Extract the (X, Y) coordinate from the center of the cell holding the provided text.  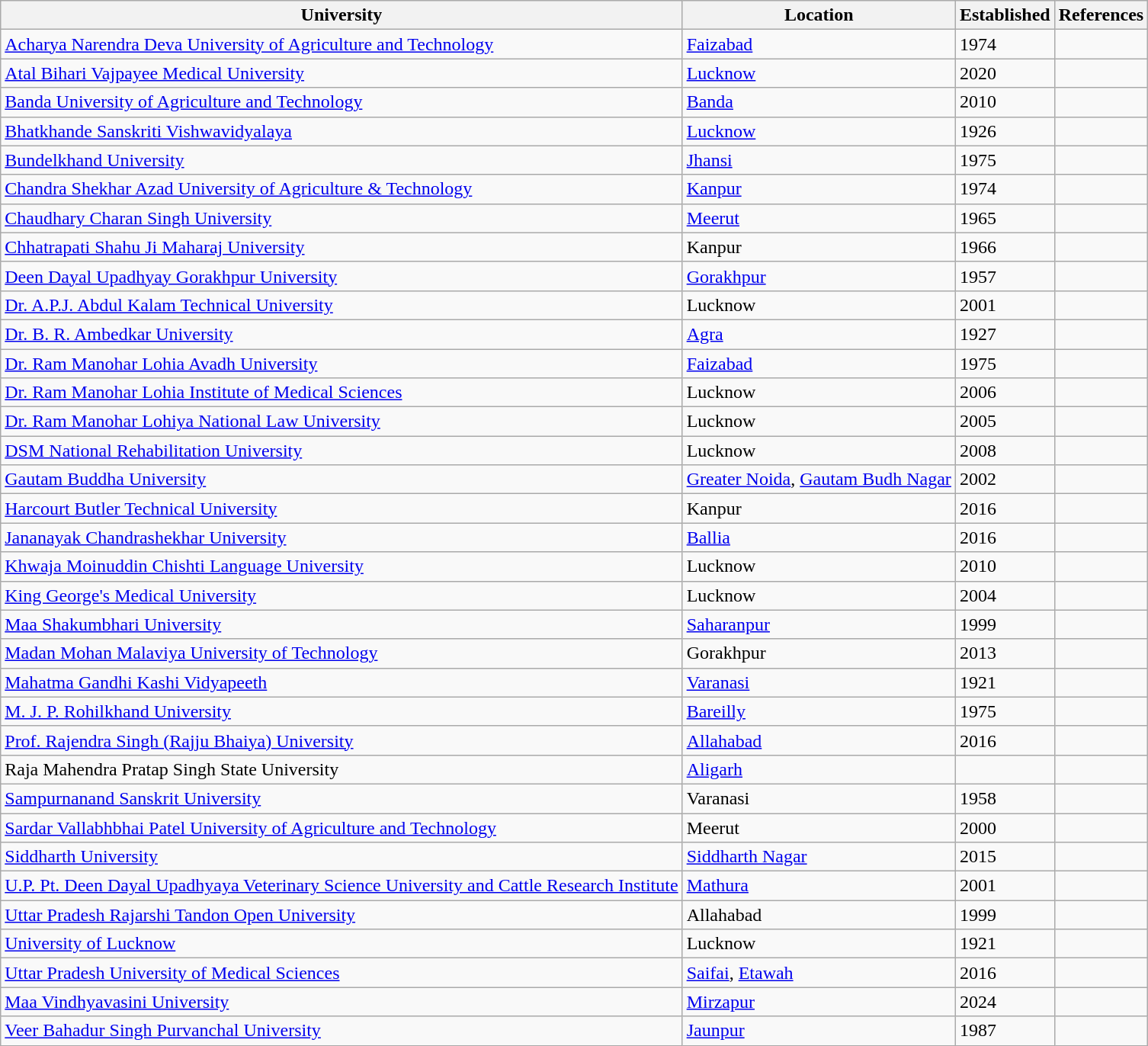
2024 (1005, 1002)
Mahatma Gandhi Kashi Vidyapeeth (342, 682)
2005 (1005, 422)
Chhatrapati Shahu Ji Maharaj University (342, 247)
Ballia (819, 537)
Jananayak Chandrashekhar University (342, 537)
References (1101, 15)
2000 (1005, 827)
Saharanpur (819, 624)
Mirzapur (819, 1002)
Khwaja Moinuddin Chishti Language University (342, 566)
Dr. B. R. Ambedkar University (342, 334)
Saifai, Etawah (819, 973)
Raja Mahendra Pratap Singh State University (342, 769)
Agra (819, 334)
Chaudhary Charan Singh University (342, 218)
2015 (1005, 857)
Location (819, 15)
1987 (1005, 1031)
Bareilly (819, 711)
Atal Bihari Vajpayee Medical University (342, 73)
Maa Shakumbhari University (342, 624)
1958 (1005, 798)
Greater Noida, Gautam Budh Nagar (819, 480)
Sardar Vallabhbhai Patel University of Agriculture and Technology (342, 827)
Uttar Pradesh University of Medical Sciences (342, 973)
Chandra Shekhar Azad University of Agriculture & Technology (342, 189)
Acharya Narendra Deva University of Agriculture and Technology (342, 44)
Harcourt Butler Technical University (342, 509)
M. J. P. Rohilkhand University (342, 711)
Bhatkhande Sanskriti Vishwavidyalaya (342, 131)
Madan Mohan Malaviya University of Technology (342, 653)
Sampurnanand Sanskrit University (342, 798)
Mathura (819, 886)
Veer Bahadur Singh Purvanchal University (342, 1031)
Siddharth University (342, 857)
Aligarh (819, 769)
Maa Vindhyavasini University (342, 1002)
Bundelkhand University (342, 160)
2006 (1005, 393)
Jaunpur (819, 1031)
Dr. Ram Manohar Lohia Institute of Medical Sciences (342, 393)
Banda University of Agriculture and Technology (342, 102)
Established (1005, 15)
Dr. Ram Manohar Lohiya National Law University (342, 422)
Dr. Ram Manohar Lohia Avadh University (342, 364)
2004 (1005, 595)
1957 (1005, 276)
Banda (819, 102)
2020 (1005, 73)
Deen Dayal Upadhyay Gorakhpur University (342, 276)
1926 (1005, 131)
Gautam Buddha University (342, 480)
2002 (1005, 480)
King George's Medical University (342, 595)
1927 (1005, 334)
University (342, 15)
1965 (1005, 218)
Prof. Rajendra Singh (Rajju Bhaiya) University (342, 740)
U.P. Pt. Deen Dayal Upadhyaya Veterinary Science University and Cattle Research Institute (342, 886)
Uttar Pradesh Rajarshi Tandon Open University (342, 915)
2013 (1005, 653)
2008 (1005, 451)
Jhansi (819, 160)
University of Lucknow (342, 944)
Dr. A.P.J. Abdul Kalam Technical University (342, 305)
1966 (1005, 247)
Siddharth Nagar (819, 857)
DSM National Rehabilitation University (342, 451)
